Return the (X, Y) coordinate for the center point of the cell that contains the specified text.  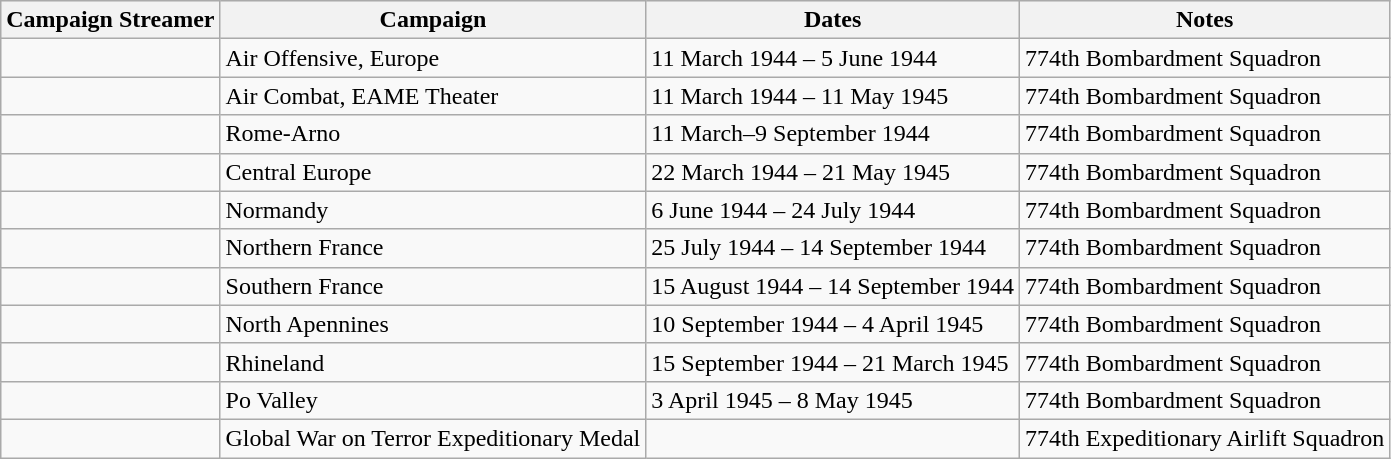
15 September 1944 – 21 March 1945 (833, 362)
Central Europe (433, 172)
Notes (1205, 20)
North Apennines (433, 324)
6 June 1944 – 24 July 1944 (833, 210)
774th Expeditionary Airlift Squadron (1205, 438)
Air Offensive, Europe (433, 58)
Air Combat, EAME Theater (433, 96)
11 March 1944 – 11 May 1945 (833, 96)
Campaign (433, 20)
25 July 1944 – 14 September 1944 (833, 248)
3 April 1945 – 8 May 1945 (833, 400)
Southern France (433, 286)
10 September 1944 – 4 April 1945 (833, 324)
Normandy (433, 210)
Rhineland (433, 362)
Dates (833, 20)
11 March–9 September 1944 (833, 134)
Rome-Arno (433, 134)
15 August 1944 – 14 September 1944 (833, 286)
Global War on Terror Expeditionary Medal (433, 438)
11 March 1944 – 5 June 1944 (833, 58)
Northern France (433, 248)
Campaign Streamer (110, 20)
Po Valley (433, 400)
22 March 1944 – 21 May 1945 (833, 172)
